From the cell containing the given text, extract its center point as [x, y] coordinate. 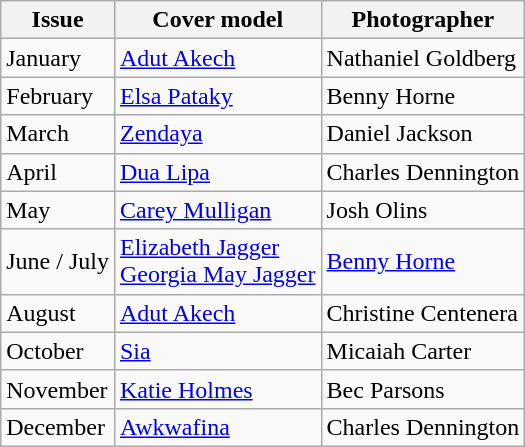
Carey Mulligan [218, 210]
October [58, 351]
Katie Holmes [218, 389]
Sia [218, 351]
Cover model [218, 20]
Bec Parsons [423, 389]
Dua Lipa [218, 172]
Awkwafina [218, 427]
February [58, 96]
Issue [58, 20]
December [58, 427]
Christine Centenera [423, 313]
August [58, 313]
June / July [58, 262]
January [58, 58]
November [58, 389]
March [58, 134]
Micaiah Carter [423, 351]
Elsa Pataky [218, 96]
April [58, 172]
Daniel Jackson [423, 134]
Nathaniel Goldberg [423, 58]
May [58, 210]
Photographer [423, 20]
Elizabeth JaggerGeorgia May Jagger [218, 262]
Zendaya [218, 134]
Josh Olins [423, 210]
